Capture the cell that displays the provided text and extract its (x, y) central coordinate. 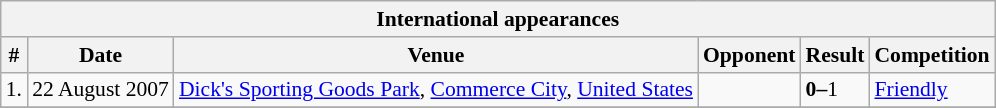
Competition (932, 55)
Friendly (932, 90)
International appearances (498, 19)
1. (14, 90)
Result (836, 55)
Opponent (750, 55)
22 August 2007 (100, 90)
Dick's Sporting Goods Park, Commerce City, United States (436, 90)
0–1 (836, 90)
# (14, 55)
Venue (436, 55)
Date (100, 55)
